Capture the cell that displays the provided text and extract its [x, y] central coordinate. 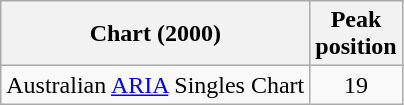
Australian ARIA Singles Chart [156, 85]
Chart (2000) [156, 34]
Peakposition [356, 34]
19 [356, 85]
